Determine the (x, y) coordinate at the center of the cell enclosing the given text.  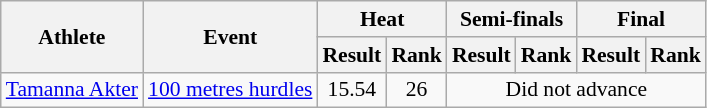
15.54 (352, 90)
Semi-finals (512, 19)
Event (230, 36)
100 metres hurdles (230, 90)
Heat (382, 19)
Athlete (72, 36)
Final (640, 19)
26 (416, 90)
Tamanna Akter (72, 90)
Did not advance (576, 90)
